Identify which cell holds the provided text, then report its [x, y] central coordinate. 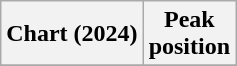
Chart (2024) [72, 34]
Peakposition [189, 34]
